Extract the [X, Y] coordinate from the center of the cell holding the provided text.  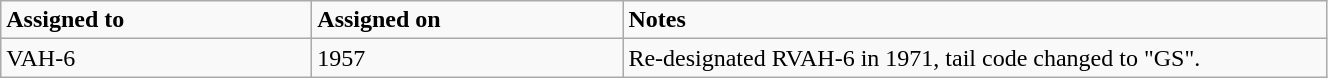
Assigned to [156, 20]
VAH-6 [156, 58]
Re-designated RVAH-6 in 1971, tail code changed to "GS". [975, 58]
Notes [975, 20]
1957 [468, 58]
Assigned on [468, 20]
